Return (x, y) of the center of cell containing provided text 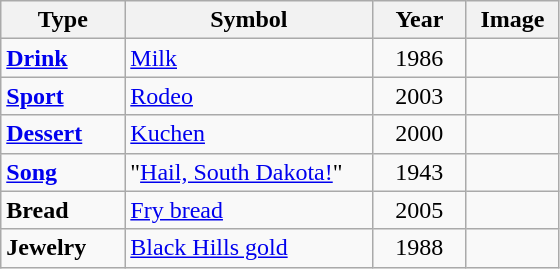
Sport (63, 96)
Type (63, 20)
Kuchen (249, 134)
1986 (420, 58)
"Hail, South Dakota!" (249, 172)
Dessert (63, 134)
1943 (420, 172)
Drink (63, 58)
Fry bread (249, 210)
Song (63, 172)
2005 (420, 210)
Year (420, 20)
Rodeo (249, 96)
Image (512, 20)
Bread (63, 210)
2000 (420, 134)
Black Hills gold (249, 248)
Symbol (249, 20)
Jewelry (63, 248)
2003 (420, 96)
Milk (249, 58)
1988 (420, 248)
